Return the (x, y) coordinate for the center point of the cell that contains the specified text.  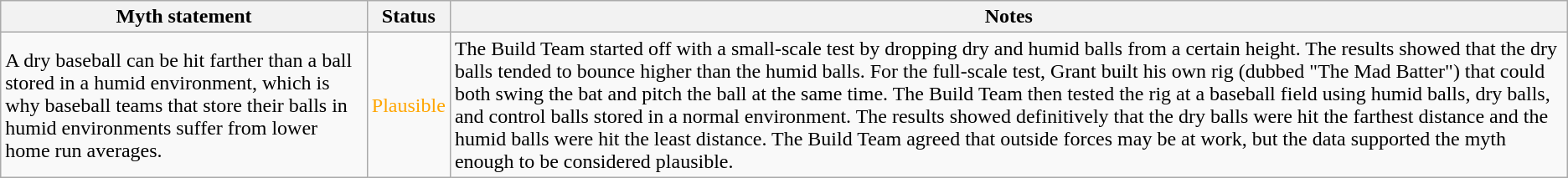
Status (409, 17)
Plausible (409, 105)
Notes (1008, 17)
Myth statement (184, 17)
